Search for the cell housing the specified text and yield its (x, y) center coordinate. 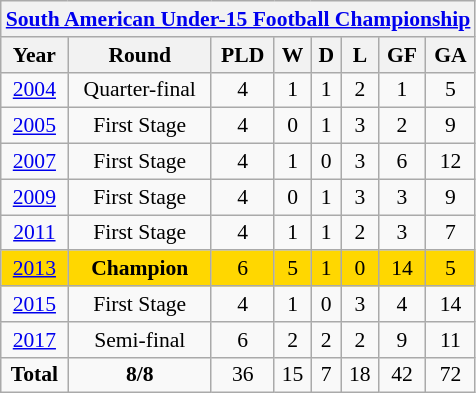
2011 (34, 233)
PLD (242, 55)
D (326, 55)
Semi-final (140, 340)
2017 (34, 340)
Quarter-final (140, 90)
2005 (34, 126)
12 (450, 162)
2015 (34, 304)
GF (402, 55)
2013 (34, 269)
L (360, 55)
15 (292, 375)
11 (450, 340)
42 (402, 375)
8/8 (140, 375)
2007 (34, 162)
Round (140, 55)
Total (34, 375)
Year (34, 55)
36 (242, 375)
18 (360, 375)
72 (450, 375)
2004 (34, 90)
W (292, 55)
GA (450, 55)
South American Under-15 Football Championship (238, 19)
2009 (34, 197)
Champion (140, 269)
